Scan for the cell matching the given text and deliver its (X, Y) coordinate at center. 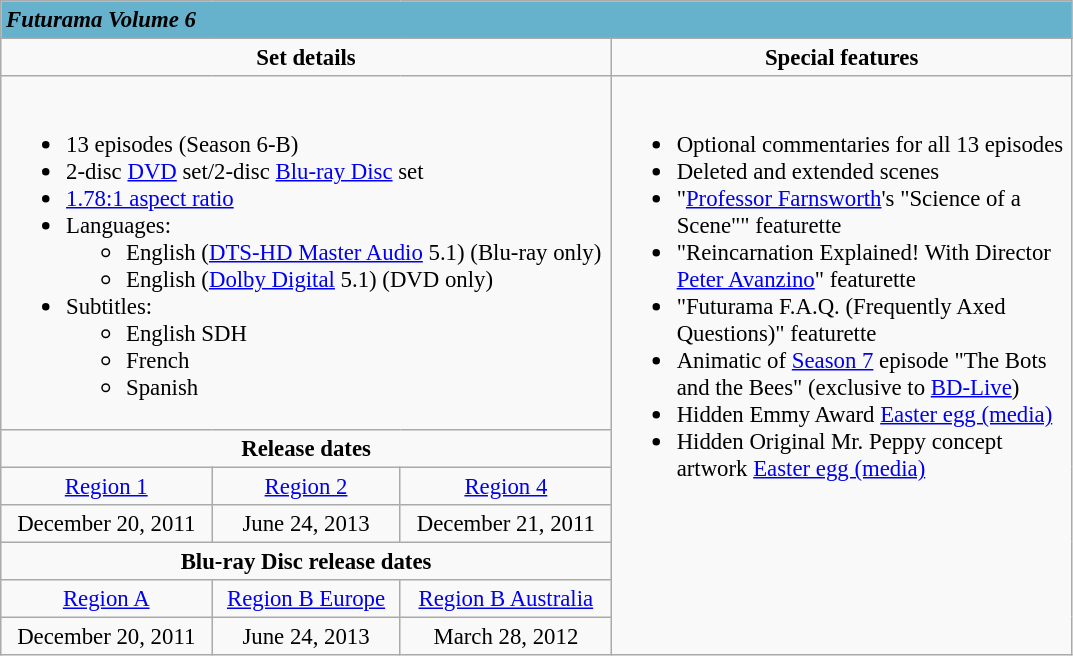
Region A (106, 599)
Region 2 (306, 486)
Region B Australia (506, 599)
Region B Europe (306, 599)
Region 4 (506, 486)
Release dates (306, 448)
Blu-ray Disc release dates (306, 561)
December 21, 2011 (506, 523)
Set details (306, 58)
Special features (842, 58)
Futurama Volume 6 (536, 20)
March 28, 2012 (506, 636)
Region 1 (106, 486)
